Locate the cell with the specified text and output its (x, y) center coordinate. 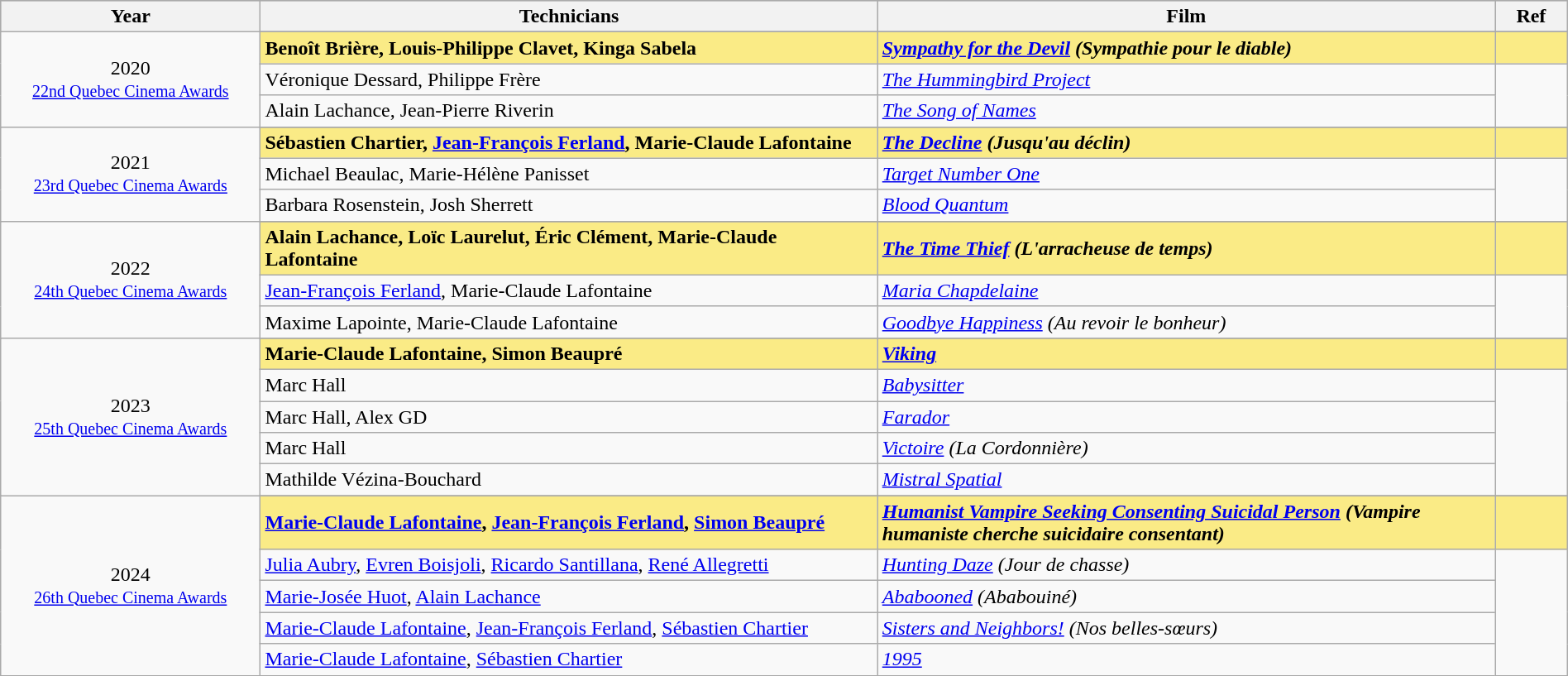
Alain Lachance, Loïc Laurelut, Éric Clément, Marie-Claude Lafontaine (569, 248)
Michael Beaulac, Marie-Hélène Panisset (569, 174)
Marie-Josée Huot, Alain Lachance (569, 597)
Véronique Dessard, Philippe Frère (569, 79)
Viking (1186, 353)
Marie-Claude Lafontaine, Simon Beaupré (569, 353)
202325th Quebec Cinema Awards (131, 416)
Ababooned (Ababouiné) (1186, 597)
Julia Aubry, Evren Boisjoli, Ricardo Santillana, René Allegretti (569, 565)
Sébastien Chartier, Jean-François Ferland, Marie-Claude Lafontaine (569, 142)
Marie-Claude Lafontaine, Sébastien Chartier (569, 659)
Ref (1532, 17)
Babysitter (1186, 385)
Victoire (La Cordonnière) (1186, 448)
Film (1186, 17)
Humanist Vampire Seeking Consenting Suicidal Person (Vampire humaniste cherche suicidaire consentant) (1186, 523)
Maxime Lapointe, Marie-Claude Lafontaine (569, 322)
Year (131, 17)
Alain Lachance, Jean-Pierre Riverin (569, 111)
Marie-Claude Lafontaine, Jean-François Ferland, Sébastien Chartier (569, 628)
Jean-François Ferland, Marie-Claude Lafontaine (569, 290)
Barbara Rosenstein, Josh Sherrett (569, 205)
1995 (1186, 659)
The Song of Names (1186, 111)
Target Number One (1186, 174)
Marie-Claude Lafontaine, Jean-François Ferland, Simon Beaupré (569, 523)
Benoît Brière, Louis-Philippe Clavet, Kinga Sabela (569, 48)
Farador (1186, 416)
Mistral Spatial (1186, 480)
Goodbye Happiness (Au revoir le bonheur) (1186, 322)
Blood Quantum (1186, 205)
Marc Hall, Alex GD (569, 416)
The Hummingbird Project (1186, 79)
202426th Quebec Cinema Awards (131, 586)
The Decline (Jusqu'au déclin) (1186, 142)
Sisters and Neighbors! (Nos belles-sœurs) (1186, 628)
Maria Chapdelaine (1186, 290)
Mathilde Vézina-Bouchard (569, 480)
202123rd Quebec Cinema Awards (131, 174)
The Time Thief (L'arracheuse de temps) (1186, 248)
Hunting Daze (Jour de chasse) (1186, 565)
2020 22nd Quebec Cinema Awards (131, 79)
Technicians (569, 17)
Sympathy for the Devil (Sympathie pour le diable) (1186, 48)
202224th Quebec Cinema Awards (131, 280)
